For the text-containing cell, return its midpoint in [x, y] coordinate format. 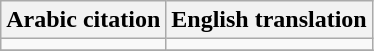
Arabic citation [84, 20]
English translation [269, 20]
